Return the [x, y] coordinate for the center point of the cell that contains the specified text.  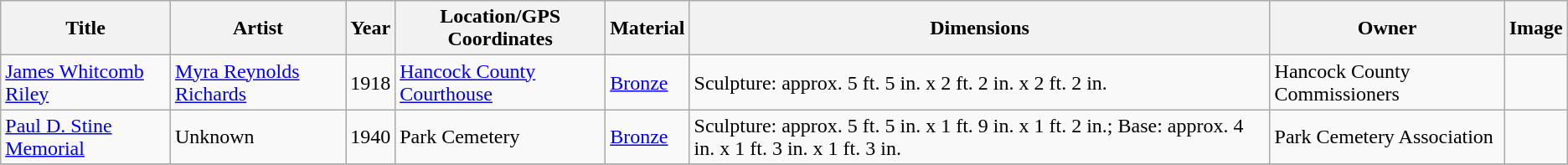
Sculpture: approx. 5 ft. 5 in. x 1 ft. 9 in. x 1 ft. 2 in.; Base: approx. 4 in. x 1 ft. 3 in. x 1 ft. 3 in. [980, 137]
Owner [1387, 28]
Artist [258, 28]
Image [1536, 28]
James Whitcomb Riley [85, 82]
Park Cemetery [501, 137]
Myra Reynolds Richards [258, 82]
1918 [370, 82]
Paul D. Stine Memorial [85, 137]
Sculpture: approx. 5 ft. 5 in. x 2 ft. 2 in. x 2 ft. 2 in. [980, 82]
Hancock County Commissioners [1387, 82]
1940 [370, 137]
Park Cemetery Association [1387, 137]
Year [370, 28]
Unknown [258, 137]
Dimensions [980, 28]
Location/GPS Coordinates [501, 28]
Hancock County Courthouse [501, 82]
Title [85, 28]
Material [647, 28]
